Output the [x, y] coordinate of the center of the cell containing the given text.  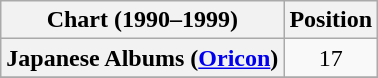
Japanese Albums (Oricon) [142, 58]
Chart (1990–1999) [142, 20]
Position [331, 20]
17 [331, 58]
